Provide the [x, y] coordinate of the cell's center where the given text is located.  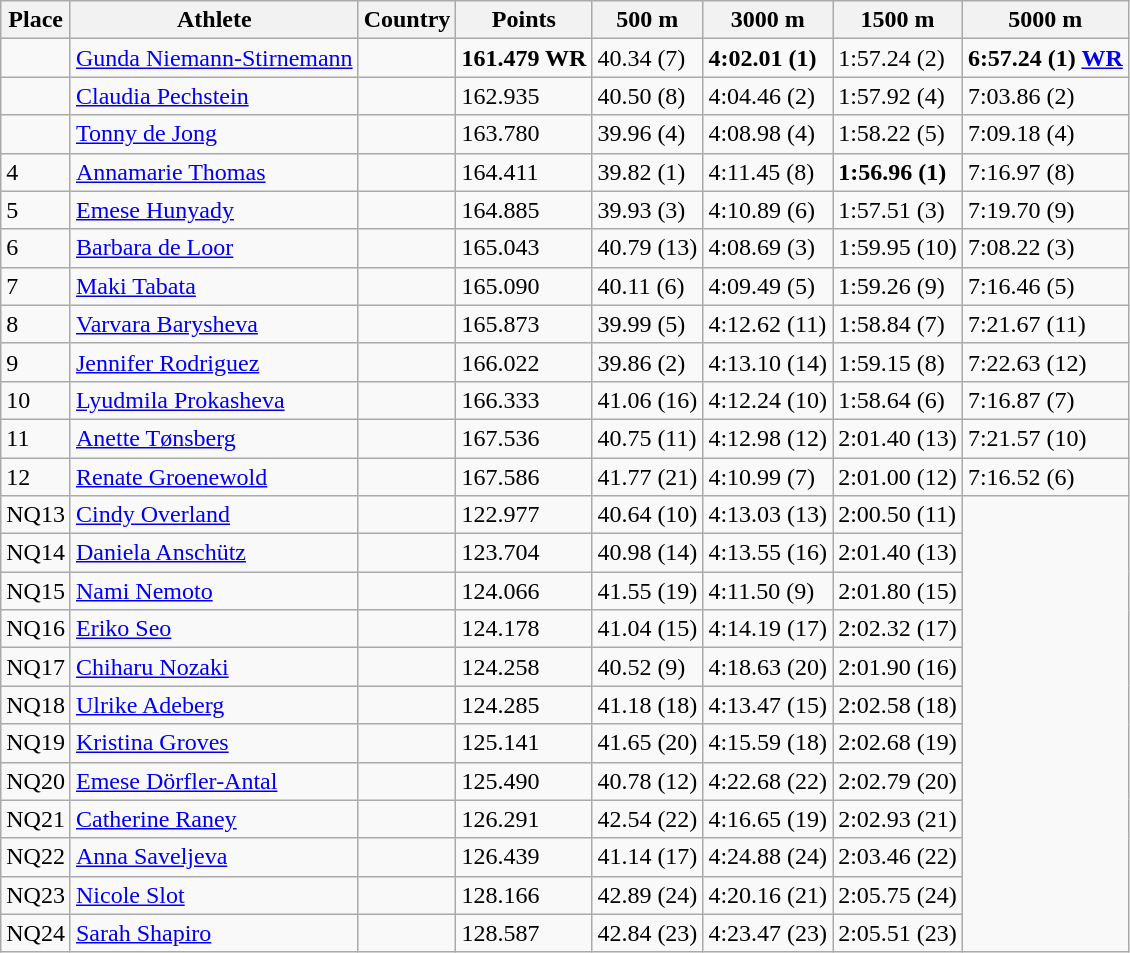
2:02.68 (19) [898, 743]
500 m [648, 20]
4:22.68 (22) [768, 781]
Anette Tønsberg [214, 438]
Emese Hunyady [214, 210]
4:10.99 (7) [768, 477]
1:59.95 (10) [898, 248]
40.98 (14) [648, 553]
41.77 (21) [648, 477]
NQ20 [36, 781]
7:22.63 (12) [1045, 362]
7 [36, 286]
7:03.86 (2) [1045, 96]
163.780 [524, 134]
2:01.90 (16) [898, 667]
126.291 [524, 819]
4:13.10 (14) [768, 362]
4:13.47 (15) [768, 705]
NQ13 [36, 515]
7:16.87 (7) [1045, 400]
2:05.75 (24) [898, 895]
6:57.24 (1) WR [1045, 58]
Nami Nemoto [214, 591]
162.935 [524, 96]
Barbara de Loor [214, 248]
Place [36, 20]
4:13.03 (13) [768, 515]
4:23.47 (23) [768, 933]
1:57.51 (3) [898, 210]
123.704 [524, 553]
Eriko Seo [214, 629]
7:16.46 (5) [1045, 286]
6 [36, 248]
2:00.50 (11) [898, 515]
Emese Dörfler-Antal [214, 781]
39.99 (5) [648, 324]
165.043 [524, 248]
1:57.24 (2) [898, 58]
NQ15 [36, 591]
39.86 (2) [648, 362]
124.258 [524, 667]
42.84 (23) [648, 933]
2:03.46 (22) [898, 857]
4:02.01 (1) [768, 58]
41.65 (20) [648, 743]
42.89 (24) [648, 895]
41.14 (17) [648, 857]
Tonny de Jong [214, 134]
128.166 [524, 895]
NQ14 [36, 553]
4:15.59 (18) [768, 743]
NQ21 [36, 819]
NQ24 [36, 933]
7:08.22 (3) [1045, 248]
Renate Groenewold [214, 477]
4:24.88 (24) [768, 857]
39.82 (1) [648, 172]
Daniela Anschütz [214, 553]
40.75 (11) [648, 438]
7:16.97 (8) [1045, 172]
40.34 (7) [648, 58]
5 [36, 210]
Jennifer Rodriguez [214, 362]
4 [36, 172]
NQ18 [36, 705]
41.55 (19) [648, 591]
Anna Saveljeva [214, 857]
122.977 [524, 515]
1:58.64 (6) [898, 400]
4:11.50 (9) [768, 591]
Annamarie Thomas [214, 172]
12 [36, 477]
2:01.00 (12) [898, 477]
165.873 [524, 324]
4:16.65 (19) [768, 819]
7:19.70 (9) [1045, 210]
Points [524, 20]
126.439 [524, 857]
NQ23 [36, 895]
Chiharu Nozaki [214, 667]
2:02.93 (21) [898, 819]
1:59.26 (9) [898, 286]
167.536 [524, 438]
NQ22 [36, 857]
11 [36, 438]
41.04 (15) [648, 629]
166.333 [524, 400]
5000 m [1045, 20]
4:12.24 (10) [768, 400]
4:09.49 (5) [768, 286]
164.885 [524, 210]
1:58.22 (5) [898, 134]
40.52 (9) [648, 667]
124.178 [524, 629]
42.54 (22) [648, 819]
1:57.92 (4) [898, 96]
Sarah Shapiro [214, 933]
NQ17 [36, 667]
4:18.63 (20) [768, 667]
7:16.52 (6) [1045, 477]
124.285 [524, 705]
Athlete [214, 20]
4:04.46 (2) [768, 96]
Catherine Raney [214, 819]
Ulrike Adeberg [214, 705]
1:56.96 (1) [898, 172]
9 [36, 362]
39.93 (3) [648, 210]
165.090 [524, 286]
2:02.79 (20) [898, 781]
41.06 (16) [648, 400]
40.50 (8) [648, 96]
4:13.55 (16) [768, 553]
166.022 [524, 362]
Varvara Barysheva [214, 324]
Maki Tabata [214, 286]
3000 m [768, 20]
161.479 WR [524, 58]
125.141 [524, 743]
10 [36, 400]
2:01.80 (15) [898, 591]
4:14.19 (17) [768, 629]
Cindy Overland [214, 515]
Claudia Pechstein [214, 96]
4:12.98 (12) [768, 438]
1:58.84 (7) [898, 324]
40.79 (13) [648, 248]
40.64 (10) [648, 515]
Nicole Slot [214, 895]
8 [36, 324]
NQ16 [36, 629]
4:11.45 (8) [768, 172]
4:12.62 (11) [768, 324]
NQ19 [36, 743]
7:09.18 (4) [1045, 134]
Country [407, 20]
2:05.51 (23) [898, 933]
4:08.98 (4) [768, 134]
125.490 [524, 781]
4:20.16 (21) [768, 895]
40.78 (12) [648, 781]
2:02.58 (18) [898, 705]
124.066 [524, 591]
2:02.32 (17) [898, 629]
7:21.67 (11) [1045, 324]
40.11 (6) [648, 286]
7:21.57 (10) [1045, 438]
4:10.89 (6) [768, 210]
128.587 [524, 933]
41.18 (18) [648, 705]
167.586 [524, 477]
Lyudmila Prokasheva [214, 400]
Kristina Groves [214, 743]
4:08.69 (3) [768, 248]
1:59.15 (8) [898, 362]
164.411 [524, 172]
39.96 (4) [648, 134]
1500 m [898, 20]
Gunda Niemann-Stirnemann [214, 58]
